For the text-containing cell, return its midpoint in [x, y] coordinate format. 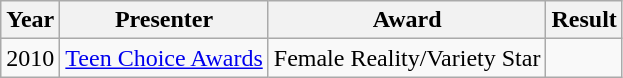
Award [407, 20]
2010 [30, 58]
Year [30, 20]
Presenter [164, 20]
Female Reality/Variety Star [407, 58]
Result [584, 20]
Teen Choice Awards [164, 58]
